Output the (x, y) coordinate of the center of the cell containing the given text.  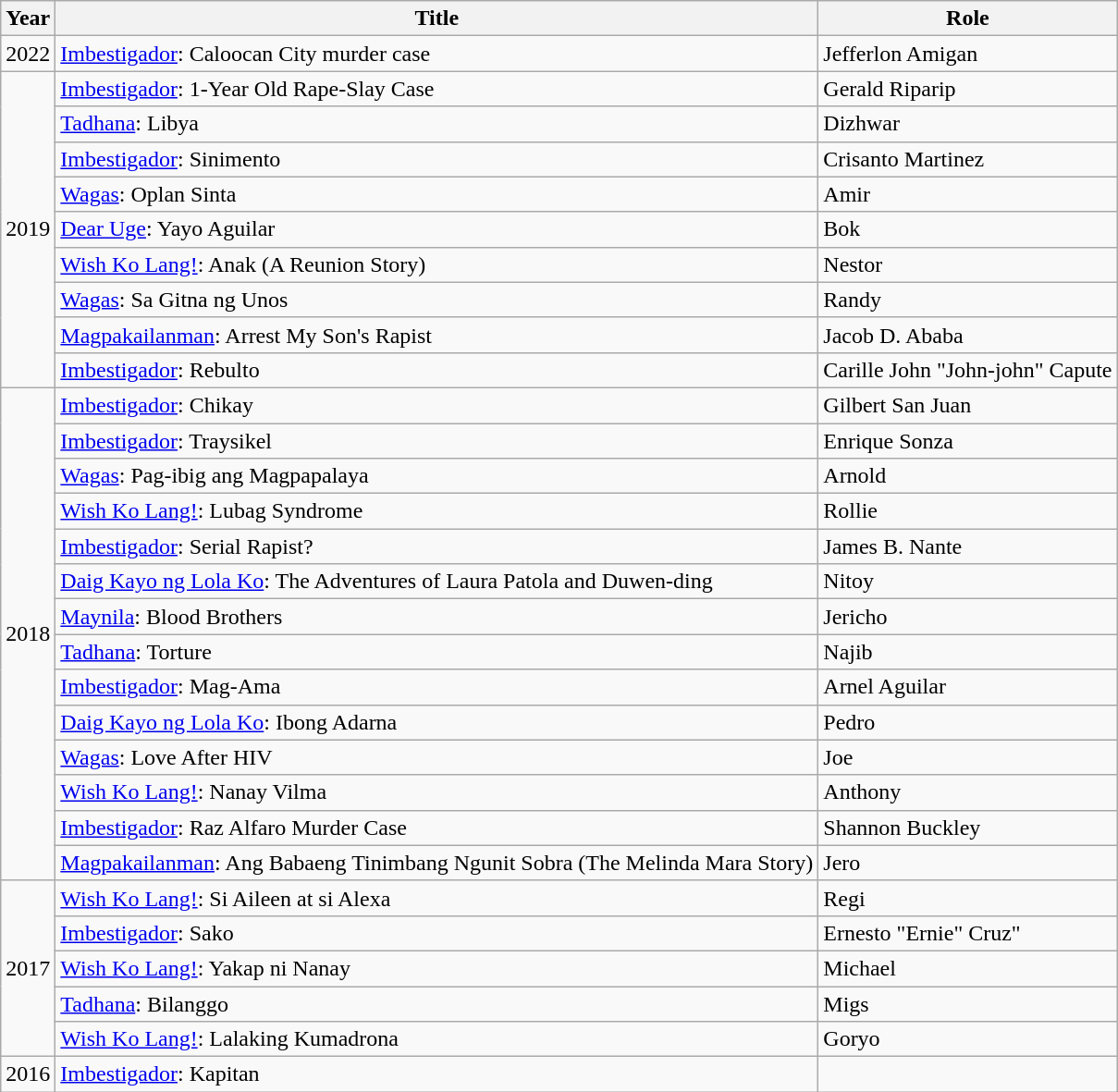
Shannon Buckley (967, 828)
Enrique Sonza (967, 441)
Arnel Aguilar (967, 687)
Wagas: Sa Gitna ng Unos (436, 300)
Imbestigador: Sinimento (436, 159)
Arnold (967, 476)
Bok (967, 229)
Goryo (967, 1039)
Najib (967, 652)
Title (436, 18)
Jacob D. Ababa (967, 335)
Tadhana: Bilanggo (436, 1003)
Magpakailanman: Arrest My Son's Rapist (436, 335)
Tadhana: Libya (436, 124)
Ernesto "Ernie" Cruz" (967, 933)
Pedro (967, 722)
Dizhwar (967, 124)
Gerald Riparip (967, 89)
Imbestigador: Sako (436, 933)
Nestor (967, 264)
James B. Nante (967, 546)
Wish Ko Lang!: Lubag Syndrome (436, 511)
Imbestigador: Rebulto (436, 370)
Imbestigador: Serial Rapist? (436, 546)
Wagas: Love After HIV (436, 757)
Imbestigador: Mag-Ama (436, 687)
Tadhana: Torture (436, 652)
Jefferlon Amigan (967, 54)
Michael (967, 968)
Imbestigador: Kapitan (436, 1074)
Wagas: Oplan Sinta (436, 194)
Jero (967, 863)
Dear Uge: Yayo Aguilar (436, 229)
Nitoy (967, 582)
Role (967, 18)
Regi (967, 898)
Rollie (967, 511)
Wish Ko Lang!: Nanay Vilma (436, 792)
Joe (967, 757)
Imbestigador: 1-Year Old Rape-Slay Case (436, 89)
Gilbert San Juan (967, 405)
Wish Ko Lang!: Si Aileen at si Alexa (436, 898)
Daig Kayo ng Lola Ko: Ibong Adarna (436, 722)
Carille John "John-john" Capute (967, 370)
Jericho (967, 617)
Wagas: Pag-ibig ang Magpapalaya (436, 476)
Migs (967, 1003)
Wish Ko Lang!: Lalaking Kumadrona (436, 1039)
Imbestigador: Raz Alfaro Murder Case (436, 828)
2019 (28, 229)
Imbestigador: Traysikel (436, 441)
2017 (28, 968)
Wish Ko Lang!: Yakap ni Nanay (436, 968)
Crisanto Martinez (967, 159)
Imbestigador: Chikay (436, 405)
Magpakailanman: Ang Babaeng Tinimbang Ngunit Sobra (The Melinda Mara Story) (436, 863)
Randy (967, 300)
Anthony (967, 792)
Amir (967, 194)
Year (28, 18)
2018 (28, 634)
Daig Kayo ng Lola Ko: The Adventures of Laura Patola and Duwen-ding (436, 582)
2016 (28, 1074)
2022 (28, 54)
Wish Ko Lang!: Anak (A Reunion Story) (436, 264)
Maynila: Blood Brothers (436, 617)
Imbestigador: Caloocan City murder case (436, 54)
